Return [x, y] of the center of cell containing provided text 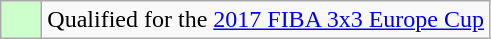
Qualified for the 2017 FIBA 3x3 Europe Cup [266, 20]
